Capture the cell that displays the provided text and extract its [X, Y] central coordinate. 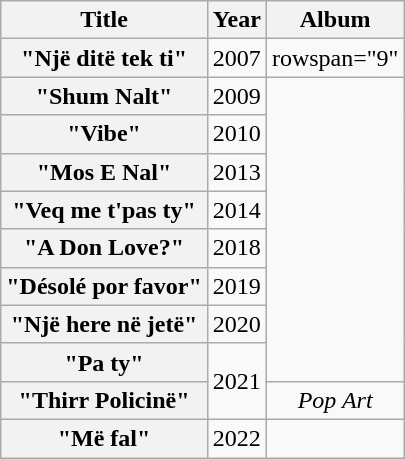
"Më fal" [104, 438]
2007 [236, 58]
"Vibe" [104, 134]
Year [236, 20]
Title [104, 20]
"Désolé por favor" [104, 286]
Pop Art [335, 400]
2014 [236, 210]
rowspan="9" [335, 58]
2018 [236, 248]
"Thirr Policinë" [104, 400]
2020 [236, 324]
2022 [236, 438]
2009 [236, 96]
"Mos E Nal" [104, 172]
2021 [236, 381]
2010 [236, 134]
"Një here në jetë" [104, 324]
"Pa ty" [104, 362]
2019 [236, 286]
Album [335, 20]
2013 [236, 172]
"Një ditë tek ti" [104, 58]
"Veq me t'pas ty" [104, 210]
"A Don Love?" [104, 248]
"Shum Nalt" [104, 96]
